Output the [x, y] coordinate of the center of the cell containing the given text.  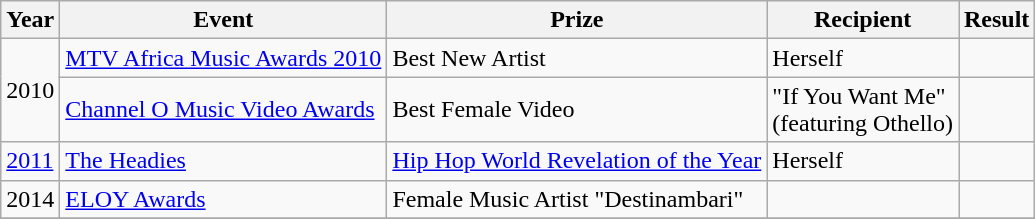
2011 [30, 161]
ELOY Awards [224, 199]
"If You Want Me" (featuring Othello) [863, 110]
2014 [30, 199]
The Headies [224, 161]
Result [996, 20]
Best New Artist [577, 58]
Best Female Video [577, 110]
Channel O Music Video Awards [224, 110]
2010 [30, 90]
Prize [577, 20]
Hip Hop World Revelation of the Year [577, 161]
MTV Africa Music Awards 2010 [224, 58]
Event [224, 20]
Female Music Artist "Destinambari" [577, 199]
Year [30, 20]
Recipient [863, 20]
